Find where the given text appears and provide that cell's center as (X, Y) coordinate. 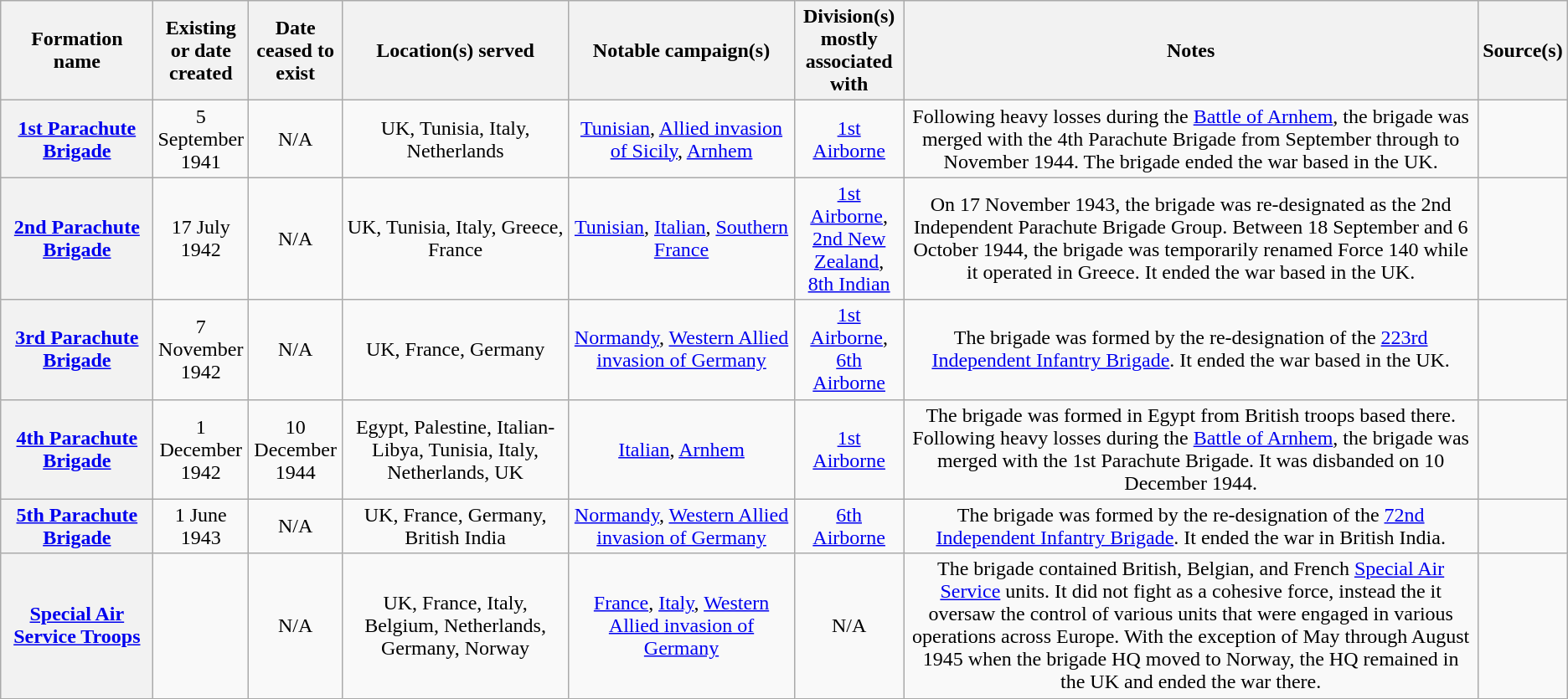
7 November 1942 (201, 350)
Notable campaign(s) (681, 50)
1st Airborne, 6th Airborne (849, 350)
1st Parachute Brigade (77, 139)
4th Parachute Brigade (77, 449)
UK, France, Germany, British India (456, 526)
Date ceased to exist (296, 50)
6th Airborne (849, 526)
1st Airborne, 2nd New Zealand, 8th Indian (849, 239)
1 December 1942 (201, 449)
Existing or date created (201, 50)
1 June 1943 (201, 526)
10 December 1944 (296, 449)
The brigade was formed by the re-designation of the 223rd Independent Infantry Brigade. It ended the war based in the UK. (1191, 350)
UK, Tunisia, Italy, Greece, France (456, 239)
UK, Tunisia, Italy, Netherlands (456, 139)
Notes (1191, 50)
5 September 1941 (201, 139)
3rd Parachute Brigade (77, 350)
Location(s) served (456, 50)
UK, France, Italy, Belgium, Netherlands, Germany, Norway (456, 626)
The brigade was formed by the re-designation of the 72nd Independent Infantry Brigade. It ended the war in British India. (1191, 526)
Tunisian, Allied invasion of Sicily, Arnhem (681, 139)
Egypt, Palestine, Italian-Libya, Tunisia, Italy, Netherlands, UK (456, 449)
5th Parachute Brigade (77, 526)
Division(s) mostly associated with (849, 50)
UK, France, Germany (456, 350)
Source(s) (1523, 50)
Tunisian, Italian, Southern France (681, 239)
France, Italy, Western Allied invasion of Germany (681, 626)
Special Air Service Troops (77, 626)
2nd Parachute Brigade (77, 239)
Italian, Arnhem (681, 449)
17 July 1942 (201, 239)
Formation name (77, 50)
